Determine the [x, y] coordinate at the center of the cell enclosing the given text.  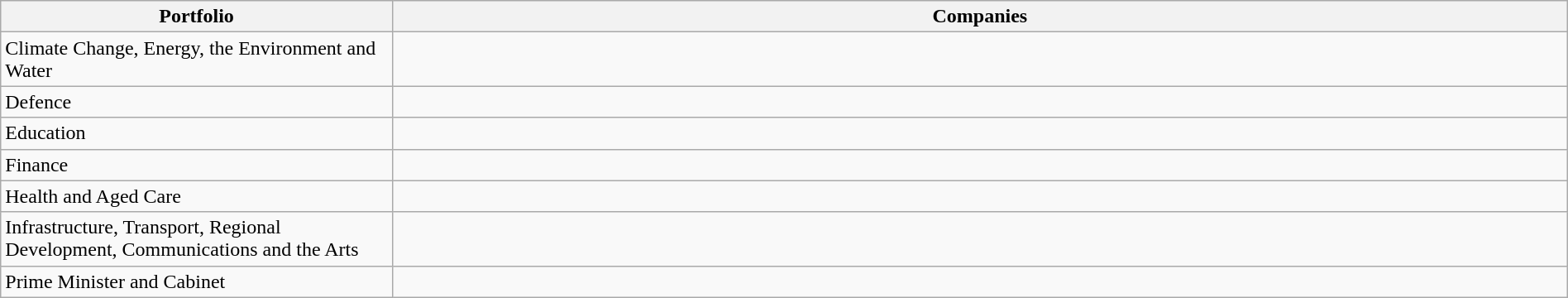
Education [197, 133]
Portfolio [197, 17]
Infrastructure, Transport, Regional Development, Communications and the Arts [197, 238]
Health and Aged Care [197, 196]
Finance [197, 165]
Prime Minister and Cabinet [197, 281]
Defence [197, 102]
Climate Change, Energy, the Environment and Water [197, 60]
Companies [979, 17]
